Identify which cell holds the provided text, then report its (x, y) central coordinate. 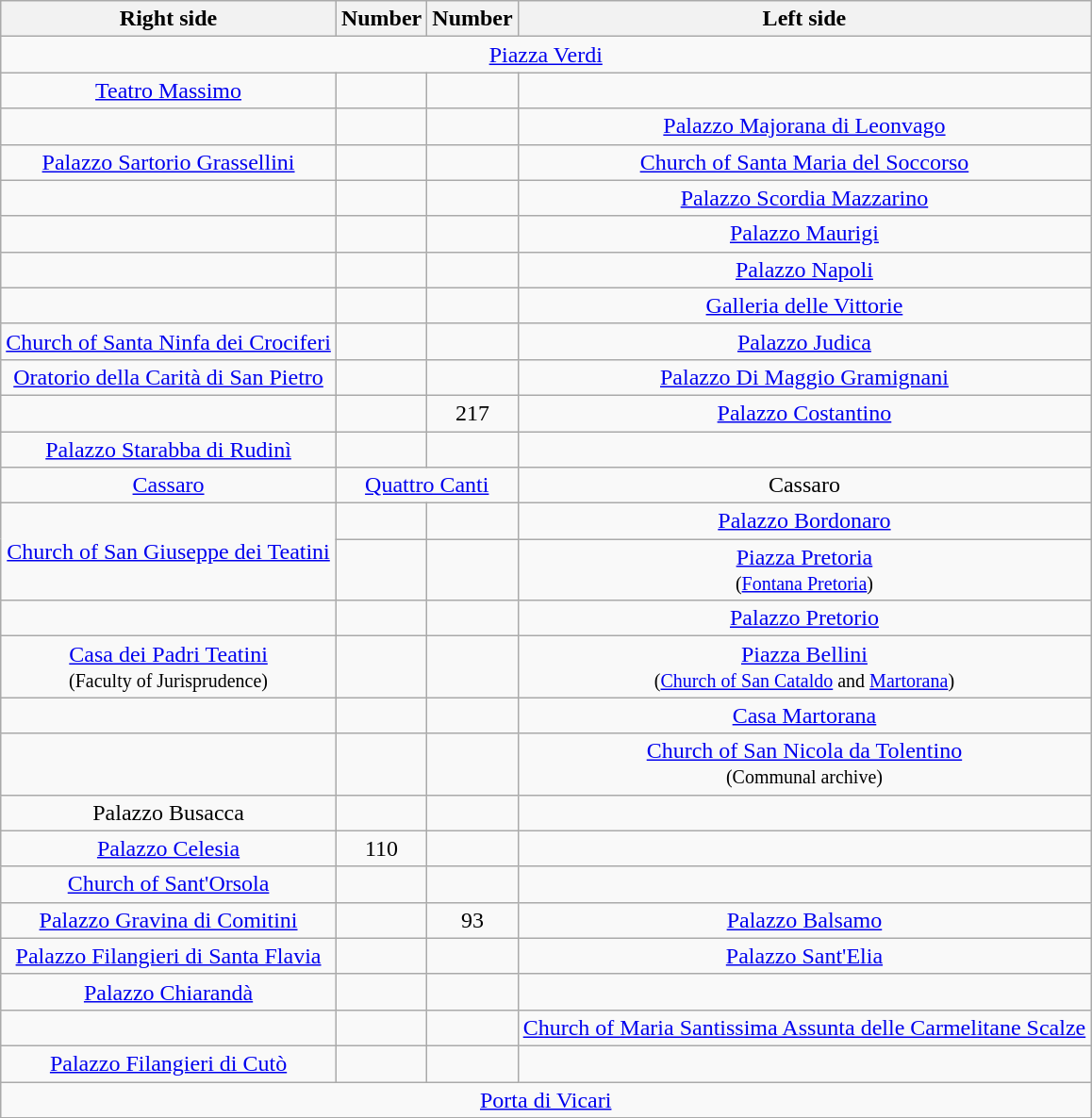
Casa Martorana (804, 715)
Church of Santa Ninfa dei Crociferi (169, 341)
93 (472, 920)
Casa dei Padri Teatini(Faculty of Jurisprudence) (169, 667)
Porta di Vicari (546, 1100)
Palazzo Napoli (804, 270)
Piazza Pretoria(Fontana Pretoria) (804, 569)
Palazzo Maurigi (804, 234)
Oratorio della Carità di San Pietro (169, 377)
Palazzo Majorana di Leonvago (804, 126)
Left side (804, 19)
Church of Maria Santissima Assunta delle Carmelitane Scalze (804, 1028)
Palazzo Scordia Mazzarino (804, 198)
Right side (169, 19)
Quattro Canti (426, 485)
Palazzo Bordonaro (804, 521)
Teatro Massimo (169, 90)
Piazza Bellini(Church of San Cataldo and Martorana) (804, 667)
Palazzo Filangieri di Santa Flavia (169, 956)
Palazzo Chiarandà (169, 992)
Church of Santa Maria del Soccorso (804, 162)
Piazza Verdi (546, 55)
Palazzo Sartorio Grassellini (169, 162)
Palazzo Di Maggio Gramignani (804, 377)
Palazzo Starabba di Rudinì (169, 450)
Palazzo Busacca (169, 813)
Church of San Giuseppe dei Teatini (169, 552)
Palazzo Gravina di Comitini (169, 920)
217 (472, 413)
110 (381, 848)
Palazzo Judica (804, 341)
Church of Sant'Orsola (169, 884)
Palazzo Celesia (169, 848)
Palazzo Pretorio (804, 618)
Galleria delle Vittorie (804, 305)
Palazzo Balsamo (804, 920)
Church of San Nicola da Tolentino(Communal archive) (804, 764)
Palazzo Sant'Elia (804, 956)
Palazzo Filangieri di Cutò (169, 1063)
Palazzo Costantino (804, 413)
